For the text-containing cell, return its midpoint in [X, Y] coordinate format. 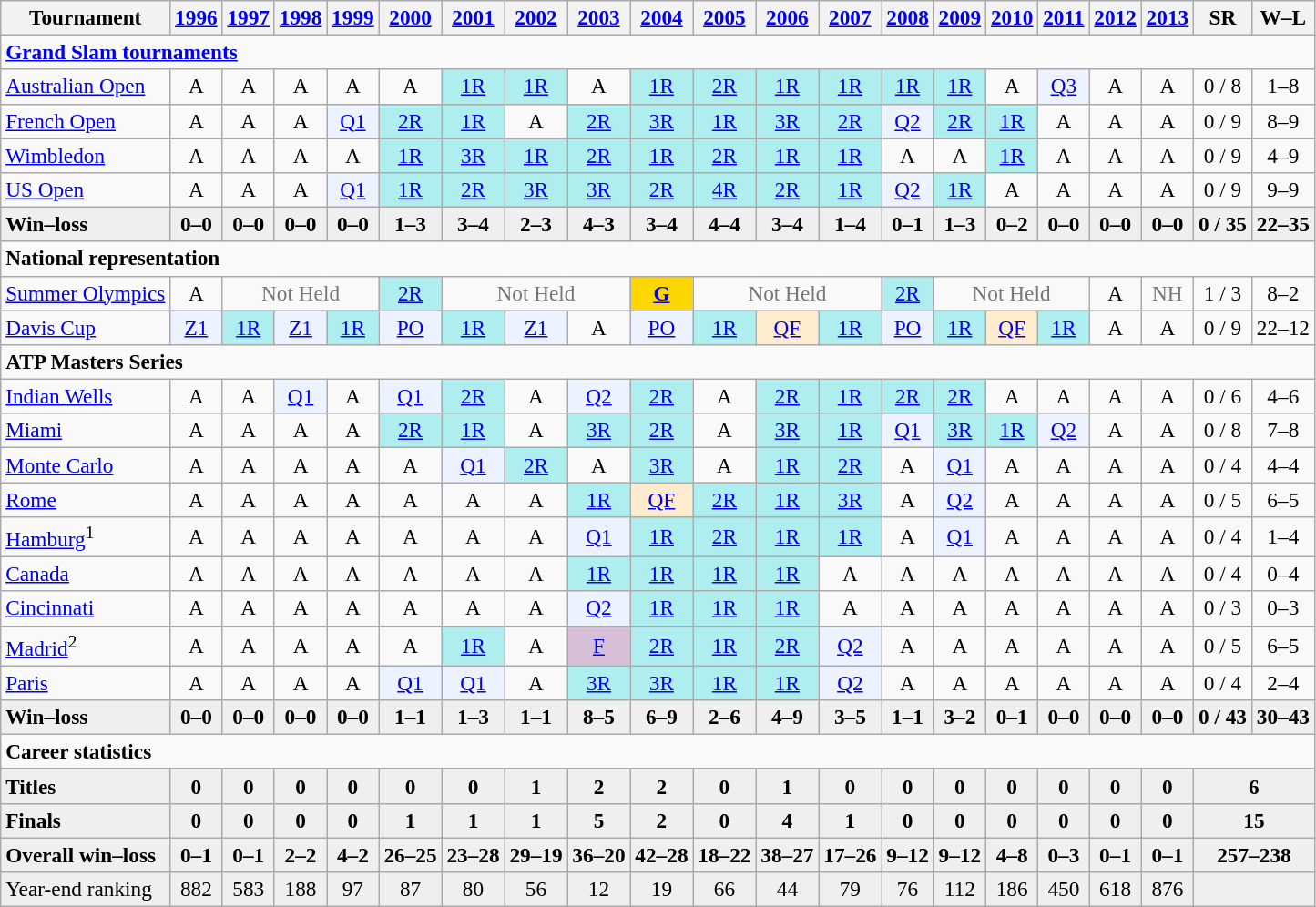
2013 [1168, 17]
Cincinnati [86, 608]
79 [851, 889]
2009 [960, 17]
2007 [851, 17]
2–4 [1282, 683]
0–2 [1013, 224]
Summer Olympics [86, 293]
2011 [1064, 17]
Madrid2 [86, 646]
29–19 [536, 855]
Career statistics [658, 751]
2008 [907, 17]
Davis Cup [86, 327]
Australian Open [86, 87]
876 [1168, 889]
23–28 [474, 855]
4–2 [353, 855]
1 / 3 [1223, 293]
4–8 [1013, 855]
2010 [1013, 17]
2–3 [536, 224]
583 [248, 889]
Paris [86, 683]
2–6 [725, 717]
8–2 [1282, 293]
0–4 [1282, 574]
12 [599, 889]
42–28 [661, 855]
5 [599, 820]
0 / 43 [1223, 717]
257–238 [1255, 855]
2002 [536, 17]
56 [536, 889]
36–20 [599, 855]
618 [1115, 889]
Miami [86, 431]
188 [301, 889]
15 [1255, 820]
450 [1064, 889]
76 [907, 889]
2–2 [301, 855]
Grand Slam tournaments [658, 52]
38–27 [787, 855]
1999 [353, 17]
Overall win–loss [86, 855]
Rome [86, 499]
4–6 [1282, 396]
3–2 [960, 717]
Titles [86, 786]
US Open [86, 189]
Indian Wells [86, 396]
882 [197, 889]
3–5 [851, 717]
18–22 [725, 855]
2000 [410, 17]
0 / 35 [1223, 224]
Canada [86, 574]
Hamburg1 [86, 536]
6–9 [661, 717]
87 [410, 889]
8–5 [599, 717]
F [599, 646]
112 [960, 889]
1–8 [1282, 87]
NH [1168, 293]
National representation [658, 259]
2006 [787, 17]
W–L [1282, 17]
1997 [248, 17]
8–9 [1282, 121]
Tournament [86, 17]
22–12 [1282, 327]
97 [353, 889]
Year-end ranking [86, 889]
2012 [1115, 17]
80 [474, 889]
G [661, 293]
French Open [86, 121]
19 [661, 889]
30–43 [1282, 717]
26–25 [410, 855]
2003 [599, 17]
Q3 [1064, 87]
SR [1223, 17]
4R [725, 189]
17–26 [851, 855]
6 [1255, 786]
22–35 [1282, 224]
9–9 [1282, 189]
2001 [474, 17]
4 [787, 820]
4–3 [599, 224]
0 / 3 [1223, 608]
44 [787, 889]
0 / 6 [1223, 396]
1996 [197, 17]
Wimbledon [86, 155]
66 [725, 889]
186 [1013, 889]
1998 [301, 17]
Finals [86, 820]
2004 [661, 17]
ATP Masters Series [658, 362]
7–8 [1282, 431]
Monte Carlo [86, 464]
2005 [725, 17]
